Determine the (X, Y) coordinate at the center of the cell enclosing the given text.  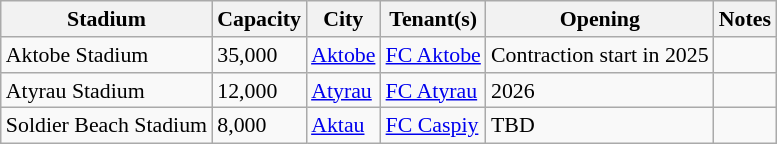
12,000 (259, 90)
Stadium (106, 19)
Soldier Beach Stadium (106, 126)
Opening (600, 19)
Notes (745, 19)
Tenant(s) (434, 19)
2026 (600, 90)
FC Atyrau (434, 90)
FC Caspiy (434, 126)
8,000 (259, 126)
Atyrau Stadium (106, 90)
Aktau (343, 126)
TBD (600, 126)
FC Aktobe (434, 54)
35,000 (259, 54)
Capacity (259, 19)
Contraction start in 2025 (600, 54)
Aktobe (343, 54)
Atyrau (343, 90)
City (343, 19)
Aktobe Stadium (106, 54)
